Search for the cell housing the specified text and yield its (x, y) center coordinate. 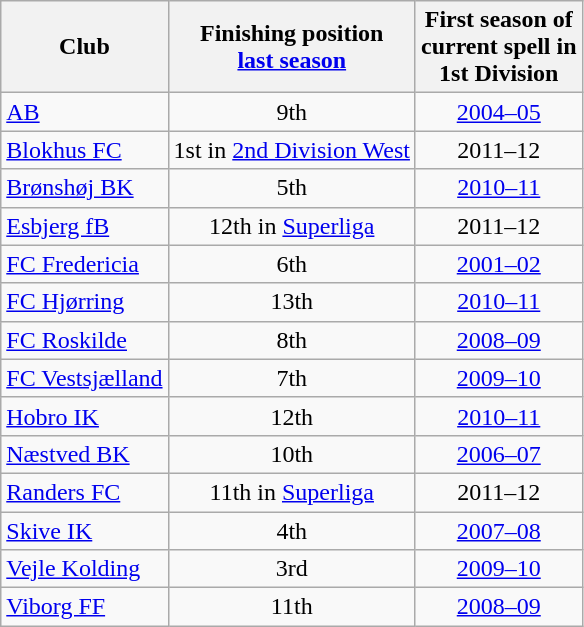
1st in 2nd Division West (292, 150)
Finishing positionlast season (292, 47)
FC Hjørring (84, 302)
13th (292, 302)
Esbjerg fB (84, 226)
11th in Superliga (292, 492)
5th (292, 188)
FC Fredericia (84, 264)
2007–08 (498, 531)
Viborg FF (84, 607)
12th in Superliga (292, 226)
Næstved BK (84, 454)
4th (292, 531)
AB (84, 112)
9th (292, 112)
2001–02 (498, 264)
Brønshøj BK (84, 188)
Club (84, 47)
First season ofcurrent spell in1st Division (498, 47)
Vejle Kolding (84, 569)
2004–05 (498, 112)
8th (292, 340)
Hobro IK (84, 416)
Randers FC (84, 492)
10th (292, 454)
12th (292, 416)
6th (292, 264)
Skive IK (84, 531)
Blokhus FC (84, 150)
11th (292, 607)
2006–07 (498, 454)
3rd (292, 569)
FC Roskilde (84, 340)
FC Vestsjælland (84, 378)
7th (292, 378)
